Extract the [X, Y] coordinate from the center of the cell holding the provided text.  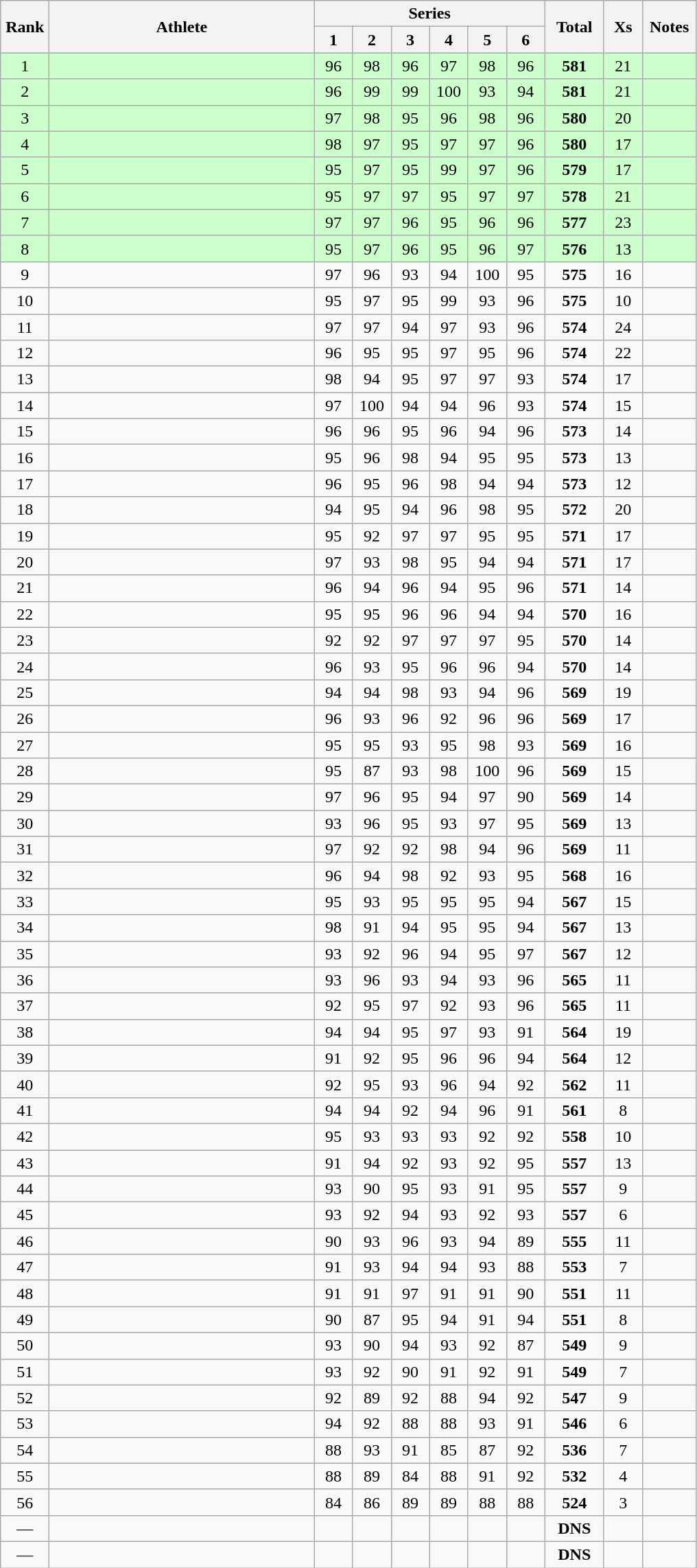
32 [25, 876]
33 [25, 902]
49 [25, 1320]
26 [25, 718]
562 [574, 1084]
36 [25, 980]
524 [574, 1502]
29 [25, 797]
553 [574, 1267]
579 [574, 170]
Series [429, 14]
85 [449, 1450]
46 [25, 1241]
578 [574, 196]
561 [574, 1110]
35 [25, 954]
577 [574, 222]
30 [25, 823]
44 [25, 1189]
51 [25, 1372]
52 [25, 1398]
42 [25, 1136]
50 [25, 1346]
547 [574, 1398]
54 [25, 1450]
568 [574, 876]
41 [25, 1110]
555 [574, 1241]
546 [574, 1424]
532 [574, 1476]
572 [574, 510]
43 [25, 1163]
558 [574, 1136]
39 [25, 1058]
53 [25, 1424]
536 [574, 1450]
Xs [623, 27]
55 [25, 1476]
40 [25, 1084]
31 [25, 850]
38 [25, 1032]
27 [25, 745]
25 [25, 692]
48 [25, 1294]
Total [574, 27]
47 [25, 1267]
Notes [670, 27]
37 [25, 1006]
576 [574, 248]
56 [25, 1502]
Rank [25, 27]
45 [25, 1215]
86 [372, 1502]
28 [25, 771]
Athlete [182, 27]
34 [25, 928]
18 [25, 510]
